Capture the cell that displays the provided text and extract its (X, Y) central coordinate. 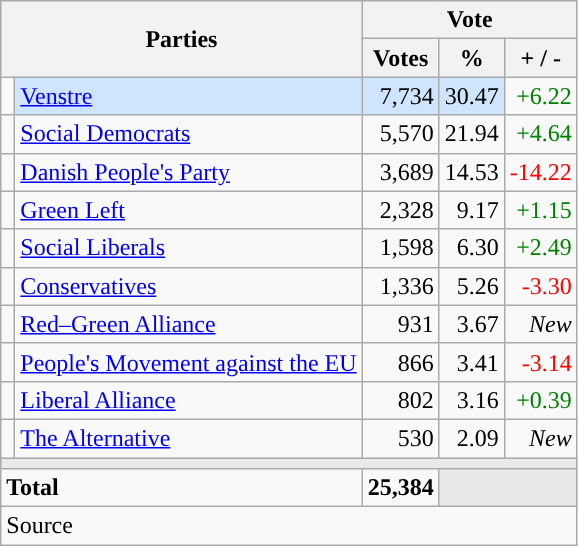
Total (182, 488)
+4.64 (540, 134)
Liberal Alliance (188, 400)
Social Liberals (188, 248)
People's Movement against the EU (188, 362)
-14.22 (540, 172)
3.41 (472, 362)
21.94 (472, 134)
+2.49 (540, 248)
866 (400, 362)
+6.22 (540, 96)
Social Democrats (188, 134)
14.53 (472, 172)
Venstre (188, 96)
+1.15 (540, 210)
-3.30 (540, 286)
-3.14 (540, 362)
The Alternative (188, 438)
Vote (470, 20)
3.16 (472, 400)
25,384 (400, 488)
5.26 (472, 286)
931 (400, 324)
% (472, 58)
Danish People's Party (188, 172)
Red–Green Alliance (188, 324)
5,570 (400, 134)
Parties (182, 39)
2.09 (472, 438)
+0.39 (540, 400)
+ / - (540, 58)
Source (290, 526)
6.30 (472, 248)
Green Left (188, 210)
802 (400, 400)
2,328 (400, 210)
9.17 (472, 210)
530 (400, 438)
3,689 (400, 172)
3.67 (472, 324)
1,598 (400, 248)
Votes (400, 58)
1,336 (400, 286)
7,734 (400, 96)
30.47 (472, 96)
Conservatives (188, 286)
